Search for the cell housing the specified text and yield its (X, Y) center coordinate. 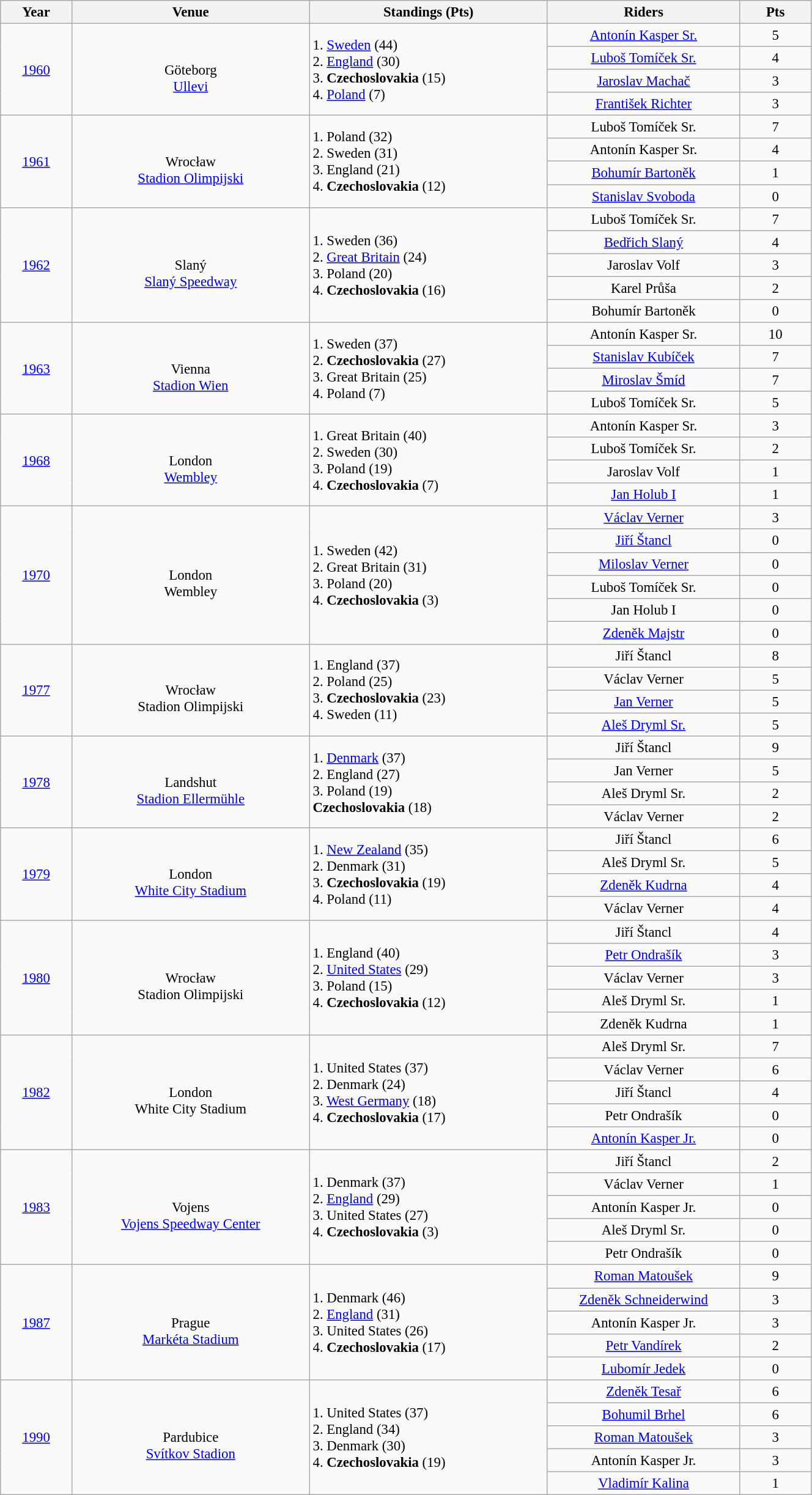
1. Sweden (42)2. Great Britain (31)3. Poland (20)4. Czechoslovakia (3) (428, 575)
PardubiceSvítkov Stadion (191, 1438)
GöteborgUllevi (191, 70)
Zdeněk Majstr (643, 633)
Miroslav Šmíd (643, 380)
1968 (37, 460)
1. New Zealand (35)2. Denmark (31)3. Czechoslovakia (19)4. Poland (11) (428, 874)
1. Sweden (44)2. England (30)3. Czechoslovakia (15)4. Poland (7) (428, 70)
VojensVojens Speedway Center (191, 1208)
1. England (40)2. United States (29)3. Poland (15)4. Czechoslovakia (12) (428, 978)
Stanislav Svoboda (643, 196)
1982 (37, 1093)
1978 (37, 782)
1990 (37, 1438)
1. United States (37)2. England (34)3. Denmark (30)4. Czechoslovakia (19) (428, 1438)
František Richter (643, 104)
Year (37, 12)
1983 (37, 1208)
Miloslav Verner (643, 564)
1980 (37, 978)
Karel Průša (643, 288)
Standings (Pts) (428, 12)
1. Denmark (37)2. England (27)3. Poland (19) Czechoslovakia (18) (428, 782)
8 (775, 656)
Vladimír Kalina (643, 1483)
Stanislav Kubíček (643, 357)
1. Denmark (46)2. England (31)3. United States (26)4. Czechoslovakia (17) (428, 1323)
Zdeněk Schneiderwind (643, 1299)
1. United States (37)2. Denmark (24)3. West Germany (18)4. Czechoslovakia (17) (428, 1093)
1. England (37)2. Poland (25)3. Czechoslovakia (23)4. Sweden (11) (428, 690)
PragueMarkéta Stadium (191, 1323)
Riders (643, 12)
1963 (37, 368)
1. Sweden (37)2. Czechoslovakia (27)3. Great Britain (25)4. Poland (7) (428, 368)
LandshutStadion Ellermühle (191, 782)
Zdeněk Tesař (643, 1392)
Pts (775, 12)
Venue (191, 12)
Lubomír Jedek (643, 1368)
1962 (37, 265)
1961 (37, 161)
1977 (37, 690)
SlanýSlaný Speedway (191, 265)
1. Sweden (36)2. Great Britain (24)3. Poland (20)4. Czechoslovakia (16) (428, 265)
1960 (37, 70)
1987 (37, 1323)
1. Great Britain (40)2. Sweden (30)3. Poland (19)4. Czechoslovakia (7) (428, 460)
1. Poland (32)2. Sweden (31)3. England (21)4. Czechoslovakia (12) (428, 161)
10 (775, 334)
1970 (37, 575)
Bedřich Slaný (643, 242)
ViennaStadion Wien (191, 368)
Petr Vandírek (643, 1345)
Jaroslav Machač (643, 81)
Bohumil Brhel (643, 1414)
1. Denmark (37)2. England (29)3. United States (27)4. Czechoslovakia (3) (428, 1208)
1979 (37, 874)
